Detect which cell encompasses the target text, then output its [X, Y] center coordinate. 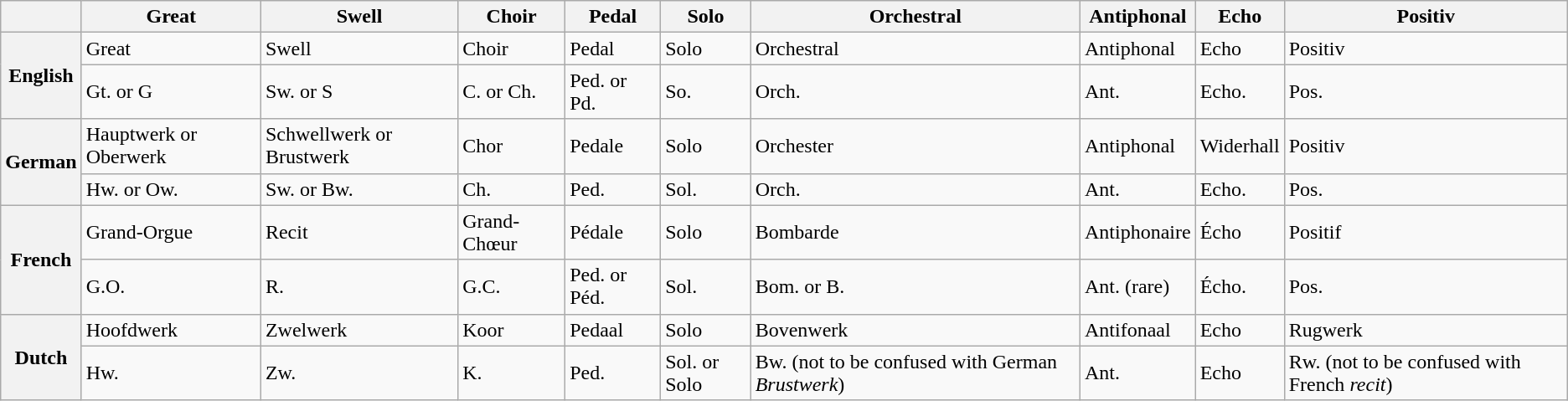
Pedale [613, 146]
Antifonaal [1137, 330]
Grand-Chœur [512, 233]
So. [706, 92]
Ped. or Pd. [613, 92]
Bom. or B. [915, 286]
C. or Ch. [512, 92]
Zwelwerk [358, 330]
Hauptwerk or Oberwerk [171, 146]
Ant. (rare) [1137, 286]
Ped. or Péd. [613, 286]
Gt. or G [171, 92]
Zw. [358, 373]
Pédale [613, 233]
Grand-Orgue [171, 233]
Positif [1426, 233]
Widerhall [1240, 146]
Recit [358, 233]
Sw. or S [358, 92]
Hw. [171, 373]
Bw. (not to be confused with German Brustwerk) [915, 373]
Rugwerk [1426, 330]
K. [512, 373]
Écho. [1240, 286]
Ch. [512, 189]
Hoofdwerk [171, 330]
Chor [512, 146]
Orchester [915, 146]
French [41, 260]
Pedaal [613, 330]
Hw. or Ow. [171, 189]
English [41, 75]
G.C. [512, 286]
Rw. (not to be confused with French recit) [1426, 373]
Écho [1240, 233]
Bovenwerk [915, 330]
Sw. or Bw. [358, 189]
Antiphonaire [1137, 233]
Dutch [41, 357]
Bombarde [915, 233]
German [41, 162]
Koor [512, 330]
R. [358, 286]
Schwellwerk or Brustwerk [358, 146]
G.O. [171, 286]
Sol. or Solo [706, 373]
